Capture the cell that displays the provided text and extract its [x, y] central coordinate. 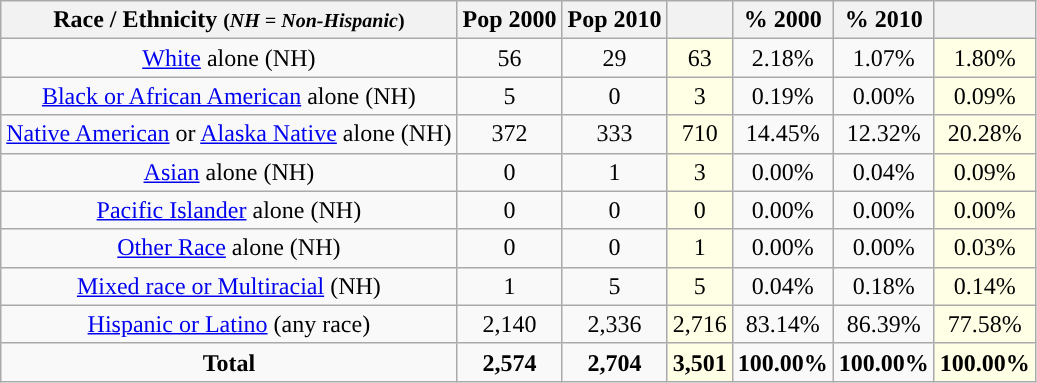
0.14% [984, 286]
2.18% [782, 58]
86.39% [884, 324]
Pacific Islander alone (NH) [229, 210]
2,704 [614, 362]
63 [700, 58]
2,716 [700, 324]
% 2010 [884, 20]
White alone (NH) [229, 58]
1.80% [984, 58]
Asian alone (NH) [229, 172]
Other Race alone (NH) [229, 248]
14.45% [782, 134]
2,336 [614, 324]
20.28% [984, 134]
12.32% [884, 134]
Pop 2000 [510, 20]
Hispanic or Latino (any race) [229, 324]
0.18% [884, 286]
Mixed race or Multiracial (NH) [229, 286]
% 2000 [782, 20]
2,140 [510, 324]
83.14% [782, 324]
Total [229, 362]
1.07% [884, 58]
Native American or Alaska Native alone (NH) [229, 134]
Race / Ethnicity (NH = Non-Hispanic) [229, 20]
29 [614, 58]
77.58% [984, 324]
372 [510, 134]
0.19% [782, 96]
0.03% [984, 248]
Black or African American alone (NH) [229, 96]
56 [510, 58]
3,501 [700, 362]
333 [614, 134]
Pop 2010 [614, 20]
2,574 [510, 362]
710 [700, 134]
